Capture the cell that displays the provided text and extract its [X, Y] central coordinate. 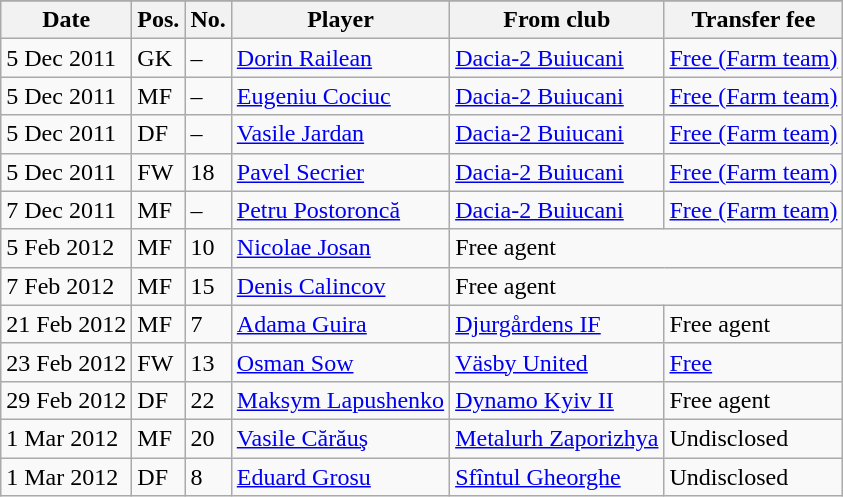
Metalurh Zaporizhya [557, 438]
13 [208, 362]
7 Feb 2012 [66, 286]
Dorin Railean [340, 58]
Eugeniu Cociuc [340, 96]
Osman Sow [340, 362]
15 [208, 286]
20 [208, 438]
29 Feb 2012 [66, 400]
Adama Guira [340, 324]
Väsby United [557, 362]
Player [340, 20]
Pavel Secrier [340, 172]
Free [754, 362]
23 Feb 2012 [66, 362]
10 [208, 248]
Vasile Cărăuş [340, 438]
5 Feb 2012 [66, 248]
Djurgårdens IF [557, 324]
Date [66, 20]
Denis Calincov [340, 286]
Vasile Jardan [340, 134]
From club [557, 20]
Eduard Grosu [340, 477]
Pos. [158, 20]
Sfîntul Gheorghe [557, 477]
Dynamo Kyiv II [557, 400]
Nicolae Josan [340, 248]
21 Feb 2012 [66, 324]
Transfer fee [754, 20]
GK [158, 58]
22 [208, 400]
7 [208, 324]
No. [208, 20]
Maksym Lapushenko [340, 400]
8 [208, 477]
Petru Postoroncă [340, 210]
18 [208, 172]
7 Dec 2011 [66, 210]
